Identify which cell holds the provided text, then report its [x, y] central coordinate. 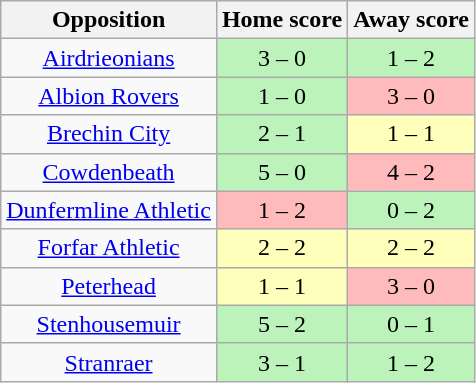
2 – 1 [282, 134]
1 – 0 [282, 96]
5 – 2 [282, 324]
Dunfermline Athletic [109, 210]
0 – 1 [412, 324]
Cowdenbeath [109, 172]
Stranraer [109, 362]
0 – 2 [412, 210]
Opposition [109, 20]
Peterhead [109, 286]
Home score [282, 20]
Brechin City [109, 134]
Away score [412, 20]
5 – 0 [282, 172]
Stenhousemuir [109, 324]
Albion Rovers [109, 96]
Airdrieonians [109, 58]
4 – 2 [412, 172]
Forfar Athletic [109, 248]
3 – 1 [282, 362]
